Return [X, Y] of the center of cell containing provided text 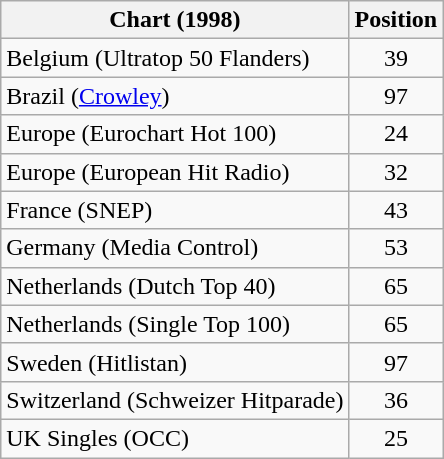
24 [396, 134]
Netherlands (Dutch Top 40) [175, 286]
Brazil (Crowley) [175, 96]
Position [396, 20]
32 [396, 172]
Netherlands (Single Top 100) [175, 324]
France (SNEP) [175, 210]
Belgium (Ultratop 50 Flanders) [175, 58]
Chart (1998) [175, 20]
53 [396, 248]
Sweden (Hitlistan) [175, 362]
UK Singles (OCC) [175, 438]
Switzerland (Schweizer Hitparade) [175, 400]
43 [396, 210]
25 [396, 438]
Europe (European Hit Radio) [175, 172]
Germany (Media Control) [175, 248]
Europe (Eurochart Hot 100) [175, 134]
36 [396, 400]
39 [396, 58]
